Return (x, y) of the center of cell containing provided text 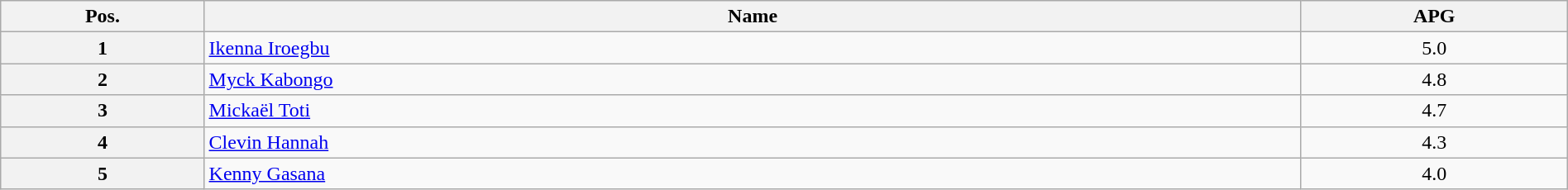
4.0 (1434, 173)
Name (753, 17)
5.0 (1434, 48)
2 (103, 79)
4.8 (1434, 79)
Mickaël Toti (753, 111)
APG (1434, 17)
5 (103, 173)
1 (103, 48)
4 (103, 142)
3 (103, 111)
Pos. (103, 17)
4.3 (1434, 142)
4.7 (1434, 111)
Ikenna Iroegbu (753, 48)
Kenny Gasana (753, 173)
Myck Kabongo (753, 79)
Clevin Hannah (753, 142)
